Pinpoint the cell where the given text exists, returning its (x, y) midpoint coordinate. 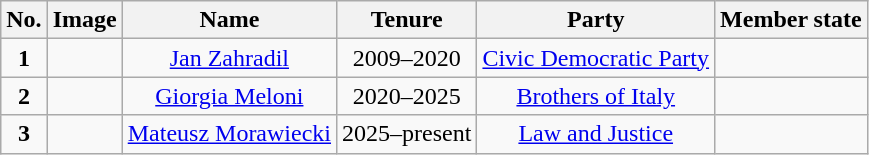
No. (24, 20)
Party (596, 20)
2025–present (407, 134)
Brothers of Italy (596, 96)
Image (84, 20)
2009–2020 (407, 58)
1 (24, 58)
Civic Democratic Party (596, 58)
3 (24, 134)
Mateusz Morawiecki (229, 134)
Giorgia Meloni (229, 96)
Jan Zahradil (229, 58)
Name (229, 20)
Member state (792, 20)
Law and Justice (596, 134)
2 (24, 96)
Tenure (407, 20)
2020–2025 (407, 96)
